Find where the given text appears and provide that cell's center as (X, Y) coordinate. 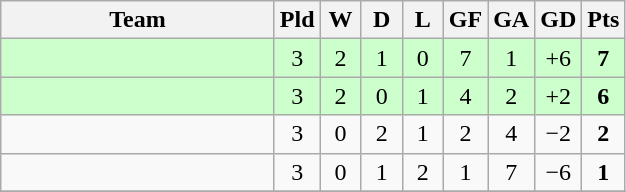
6 (604, 96)
Pld (297, 20)
−2 (558, 134)
Pts (604, 20)
W (340, 20)
+2 (558, 96)
Team (138, 20)
+6 (558, 58)
GF (465, 20)
L (422, 20)
−6 (558, 172)
D (382, 20)
GA (512, 20)
GD (558, 20)
